Return [X, Y] of the center of cell containing provided text 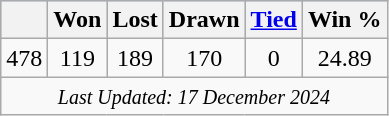
Drawn [204, 20]
0 [274, 58]
478 [24, 58]
Tied [274, 20]
Won [78, 20]
Last Updated: 17 December 2024 [194, 96]
189 [135, 58]
119 [78, 58]
24.89 [344, 58]
Win % [344, 20]
170 [204, 58]
Lost [135, 20]
